Return the [X, Y] coordinate for the center point of the cell that contains the specified text.  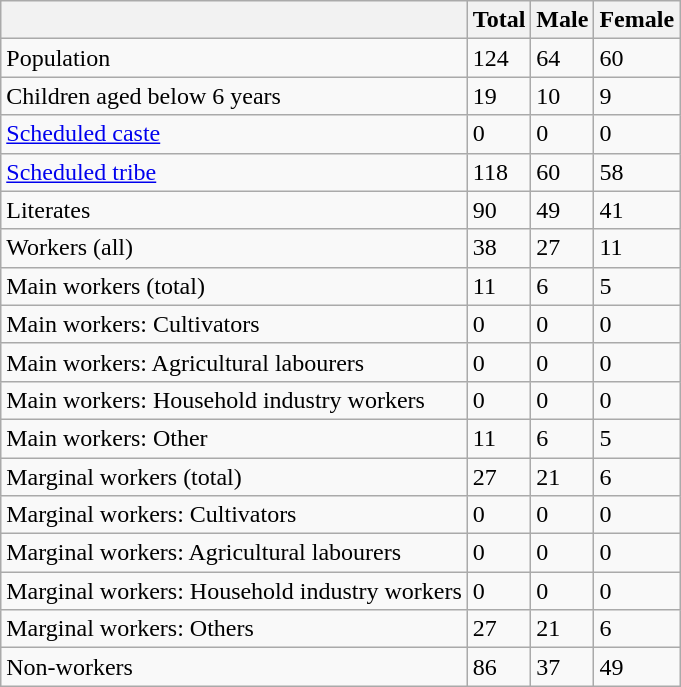
118 [499, 172]
Marginal workers: Agricultural labourers [234, 553]
9 [637, 96]
Main workers: Household industry workers [234, 400]
Non-workers [234, 667]
Marginal workers (total) [234, 477]
38 [499, 248]
86 [499, 667]
19 [499, 96]
Main workers: Cultivators [234, 324]
37 [562, 667]
Female [637, 20]
Scheduled caste [234, 134]
Main workers: Other [234, 438]
41 [637, 210]
Marginal workers: Household industry workers [234, 591]
Male [562, 20]
58 [637, 172]
Population [234, 58]
Marginal workers: Cultivators [234, 515]
10 [562, 96]
Main workers (total) [234, 286]
124 [499, 58]
Scheduled tribe [234, 172]
Main workers: Agricultural labourers [234, 362]
Marginal workers: Others [234, 629]
90 [499, 210]
Total [499, 20]
Literates [234, 210]
Workers (all) [234, 248]
Children aged below 6 years [234, 96]
64 [562, 58]
